Locate the cell with the specified text and output its [x, y] center coordinate. 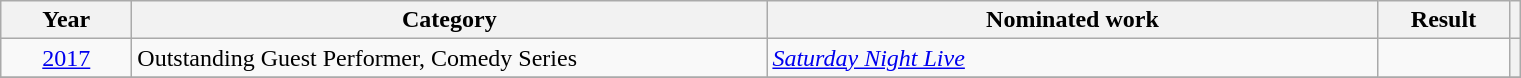
2017 [66, 58]
Outstanding Guest Performer, Comedy Series [450, 58]
Saturday Night Live [1072, 58]
Year [66, 20]
Result [1444, 20]
Nominated work [1072, 20]
Category [450, 20]
